Detect which cell encompasses the target text, then output its [x, y] center coordinate. 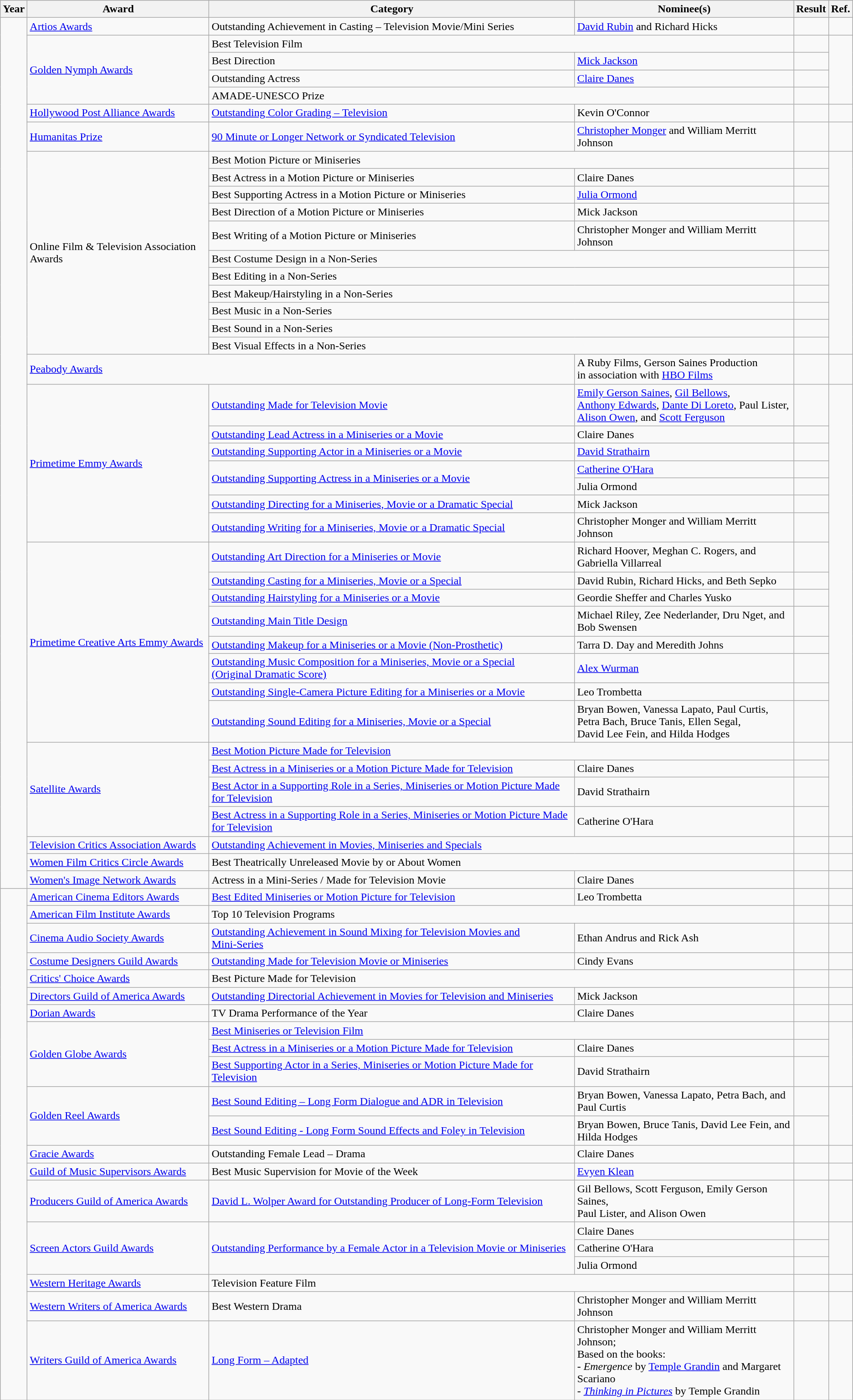
Cindy Evans [684, 961]
Best Makeup/Hairstyling in a Non-Series [501, 294]
Actress in a Mini-Series / Made for Television Movie [392, 879]
Best Actress in a Supporting Role in a Series, Miniseries or Motion Picture Made for Television [392, 822]
Outstanding Art Direction for a Miniseries or Movie [392, 557]
Best Sound Editing - Long Form Sound Effects and Foley in Television [392, 1130]
Best Writing of a Motion Picture or Miniseries [392, 235]
Best Visual Effects in a Non-Series [501, 346]
Gil Bellows, Scott Ferguson, Emily Gerson Saines, Paul Lister, and Alison Owen [684, 1201]
Outstanding Achievement in Movies, Miniseries and Specials [501, 845]
Result [811, 9]
Long Form – Adapted [392, 1361]
Satellite Awards [118, 789]
Richard Hoover, Meghan C. Rogers, and Gabriella Villarreal [684, 557]
Outstanding Achievement in Casting – Television Movie/Mini Series [392, 26]
Best Costume Design in a Non-Series [501, 259]
Directors Guild of America Awards [118, 996]
Television Critics Association Awards [118, 845]
Outstanding Sound Editing for a Miniseries, Movie or a Special [392, 721]
TV Drama Performance of the Year [392, 1013]
Writers Guild of America Awards [118, 1361]
Best Supporting Actor in a Series, Miniseries or Motion Picture Made for Television [392, 1071]
Ref. [840, 9]
Gracie Awards [118, 1154]
Outstanding Actress [392, 78]
Screen Actors Guild Awards [118, 1248]
Outstanding Casting for a Miniseries, Movie or a Special [392, 581]
Category [392, 9]
Best Motion Picture Made for Television [501, 751]
Online Film & Television Association Awards [118, 253]
Outstanding Directing for a Miniseries, Movie or a Dramatic Special [392, 504]
Year [14, 9]
Bryan Bowen, Vanessa Lapato, Paul Curtis, Petra Bach, Bruce Tanis, Ellen Segal, David Lee Fein, and Hilda Hodges [684, 721]
Best Picture Made for Television [501, 979]
Guild of Music Supervisors Awards [118, 1171]
A Ruby Films, Gerson Saines Production in association with HBO Films [684, 369]
Outstanding Female Lead – Drama [392, 1154]
Outstanding Color Grading – Television [392, 113]
Critics' Choice Awards [118, 979]
Michael Riley, Zee Nederlander, Dru Nget, and Bob Swensen [684, 621]
Tarra D. Day and Meredith Johns [684, 645]
Women Film Critics Circle Awards [118, 862]
Dorian Awards [118, 1013]
Primetime Creative Arts Emmy Awards [118, 642]
Best Direction of a Motion Picture or Miniseries [392, 212]
Best Motion Picture or Miniseries [501, 160]
Best Western Drama [392, 1306]
David Rubin, Richard Hicks, and Beth Sepko [684, 581]
Best Editing in a Non-Series [501, 276]
David Rubin and Richard Hicks [684, 26]
Outstanding Made for Television Movie or Miniseries [392, 961]
Best Sound in a Non-Series [501, 328]
Best Actor in a Supporting Role in a Series, Miniseries or Motion Picture Made for Television [392, 792]
Television Feature Film [501, 1283]
Best Actress in a Motion Picture or Miniseries [392, 177]
Outstanding Supporting Actress in a Miniseries or a Movie [392, 478]
Cinema Audio Society Awards [118, 937]
Outstanding Music Composition for a Miniseries, Movie or a Special (Original Dramatic Score) [392, 669]
Best Music Supervision for Movie of the Week [392, 1171]
Best Direction [392, 61]
Outstanding Main Title Design [392, 621]
Bryan Bowen, Bruce Tanis, David Lee Fein, and Hilda Hodges [684, 1130]
Humanitas Prize [118, 137]
Outstanding Lead Actress in a Miniseries or a Movie [392, 434]
Bryan Bowen, Vanessa Lapato, Petra Bach, and Paul Curtis [684, 1101]
Evyen Klean [684, 1171]
Best Music in a Non-Series [501, 311]
Best Sound Editing – Long Form Dialogue and ADR in Television [392, 1101]
Outstanding Performance by a Female Actor in a Television Movie or Miniseries [392, 1248]
Outstanding Makeup for a Miniseries or a Movie (Non-Prosthetic) [392, 645]
Best Theatrically Unreleased Movie by or About Women [501, 862]
Western Writers of America Awards [118, 1306]
Outstanding Supporting Actor in a Miniseries or a Movie [392, 452]
Best Supporting Actress in a Motion Picture or Miniseries [392, 194]
Peabody Awards [301, 369]
Top 10 Television Programs [501, 914]
David L. Wolper Award for Outstanding Producer of Long-Form Television [392, 1201]
Outstanding Directorial Achievement in Movies for Television and Miniseries [392, 996]
Alex Wurman [684, 669]
Golden Nymph Awards [118, 70]
Outstanding Hairstyling for a Miniseries or a Movie [392, 598]
Outstanding Writing for a Miniseries, Movie or a Dramatic Special [392, 527]
Best Miniseries or Television Film [501, 1031]
Best Television Film [501, 44]
Outstanding Achievement in Sound Mixing for Television Movies and Mini-Series [392, 937]
Artios Awards [118, 26]
Outstanding Made for Television Movie [392, 405]
Geordie Sheffer and Charles Yusko [684, 598]
90 Minute or Longer Network or Syndicated Television [392, 137]
Producers Guild of America Awards [118, 1201]
Western Heritage Awards [118, 1283]
AMADE-UNESCO Prize [501, 96]
Nominee(s) [684, 9]
Women's Image Network Awards [118, 879]
Outstanding Single-Camera Picture Editing for a Miniseries or a Movie [392, 692]
Hollywood Post Alliance Awards [118, 113]
Best Edited Miniseries or Motion Picture for Television [392, 897]
American Film Institute Awards [118, 914]
American Cinema Editors Awards [118, 897]
Award [118, 9]
Ethan Andrus and Rick Ash [684, 937]
Emily Gerson Saines, Gil Bellows, Anthony Edwards, Dante Di Loreto, Paul Lister, Alison Owen, and Scott Ferguson [684, 405]
Golden Globe Awards [118, 1054]
Golden Reel Awards [118, 1116]
Kevin O'Connor [684, 113]
Costume Designers Guild Awards [118, 961]
Primetime Emmy Awards [118, 463]
